Provide the [x, y] coordinate of the cell's center where the given text is located.  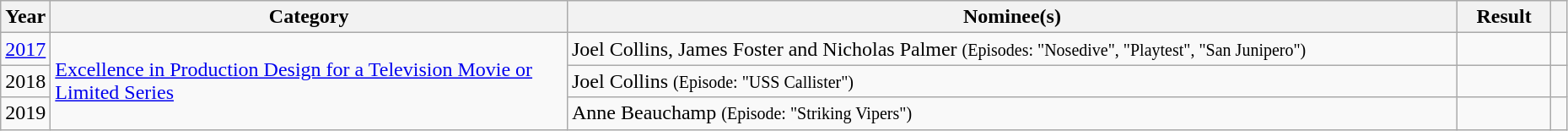
Joel Collins, James Foster and Nicholas Palmer (Episodes: "Nosedive", "Playtest", "San Junipero") [1012, 49]
Nominee(s) [1012, 17]
Excellence in Production Design for a Television Movie or Limited Series [309, 81]
Anne Beauchamp (Episode: "Striking Vipers") [1012, 113]
Joel Collins (Episode: "USS Callister") [1012, 81]
Year [25, 17]
2017 [25, 49]
Result [1503, 17]
Category [309, 17]
2018 [25, 81]
2019 [25, 113]
